Locate the cell with the specified text and output its (X, Y) center coordinate. 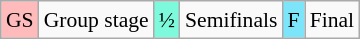
GS (20, 20)
Semifinals (231, 20)
½ (167, 20)
F (293, 20)
Final (332, 20)
Group stage (96, 20)
